Locate the cell with the specified text and output its (x, y) center coordinate. 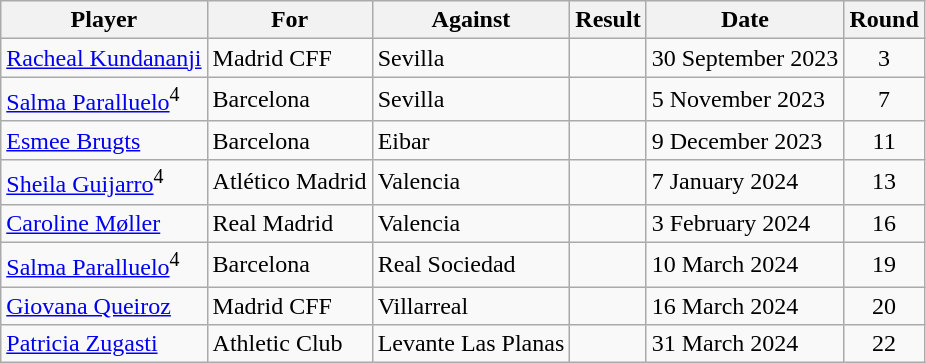
Result (608, 20)
Giovana Queiroz (104, 306)
19 (884, 264)
7 (884, 100)
Real Madrid (290, 223)
Round (884, 20)
16 March 2024 (745, 306)
Date (745, 20)
16 (884, 223)
For (290, 20)
31 March 2024 (745, 344)
Eibar (471, 140)
Villarreal (471, 306)
9 December 2023 (745, 140)
10 March 2024 (745, 264)
3 (884, 58)
Against (471, 20)
Sheila Guijarro4 (104, 182)
Atlético Madrid (290, 182)
30 September 2023 (745, 58)
Racheal Kundananji (104, 58)
Levante Las Planas (471, 344)
5 November 2023 (745, 100)
Caroline Møller (104, 223)
13 (884, 182)
20 (884, 306)
Athletic Club (290, 344)
Patricia Zugasti (104, 344)
3 February 2024 (745, 223)
Esmee Brugts (104, 140)
7 January 2024 (745, 182)
Real Sociedad (471, 264)
22 (884, 344)
Player (104, 20)
11 (884, 140)
